Locate the cell with the specified text and output its (x, y) center coordinate. 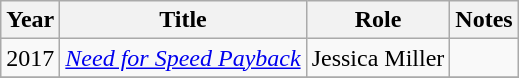
Jessica Miller (378, 58)
2017 (30, 58)
Role (378, 20)
Need for Speed Payback (183, 58)
Notes (484, 20)
Title (183, 20)
Year (30, 20)
